Pinpoint the cell where the given text exists, returning its (X, Y) midpoint coordinate. 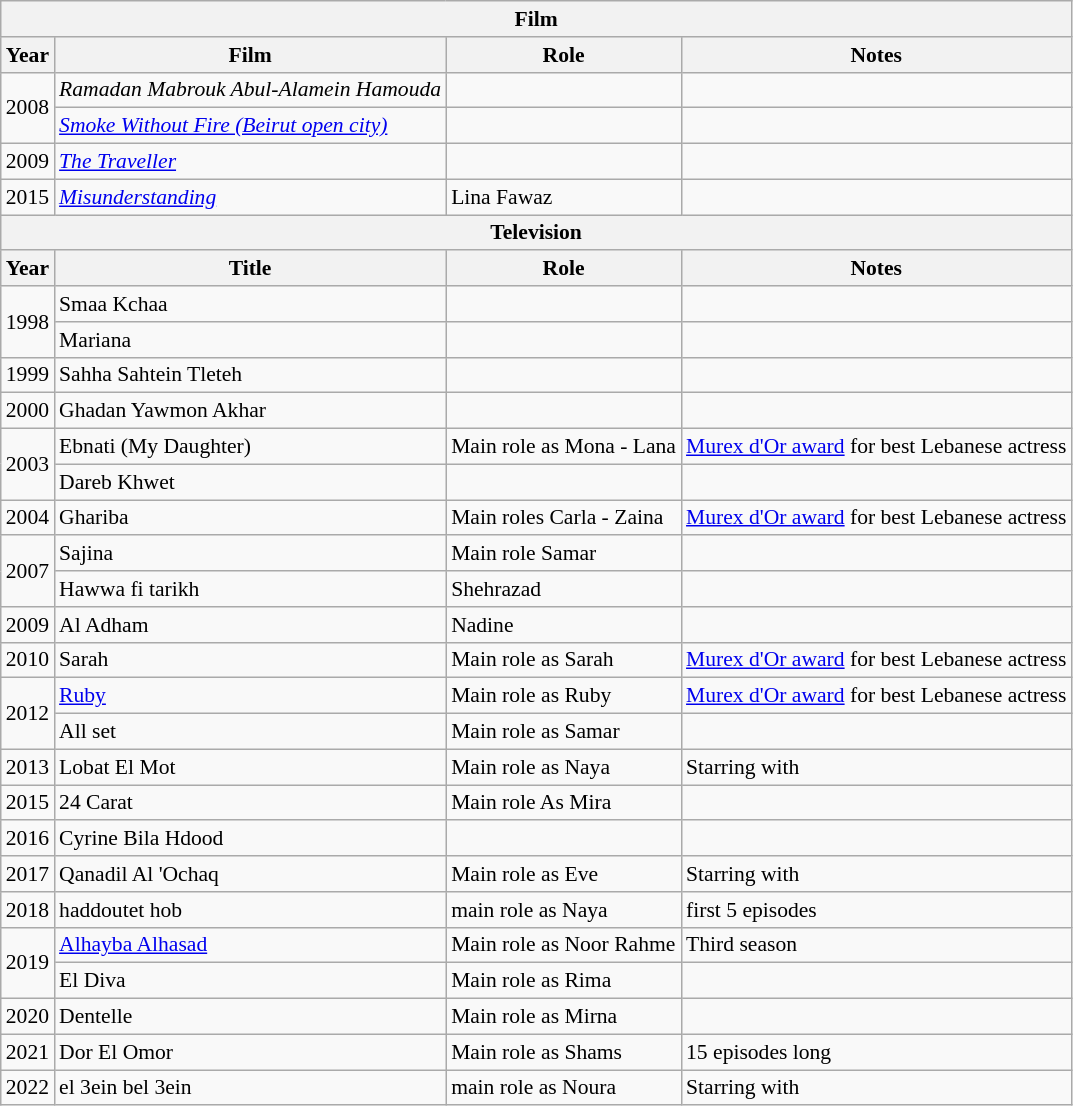
2007 (28, 572)
2003 (28, 464)
Al Adham (250, 625)
Ghadan Yawmon Akhar (250, 411)
Dareb Khwet (250, 482)
1998 (28, 322)
All set (250, 732)
Cyrine Bila Hdood (250, 839)
Main role as Eve (564, 874)
2000 (28, 411)
el 3ein bel 3ein (250, 1088)
2013 (28, 767)
Main role as Samar (564, 732)
Lobat El Mot (250, 767)
2022 (28, 1088)
2017 (28, 874)
Misunderstanding (250, 197)
Ruby (250, 696)
2008 (28, 108)
main role as Noura (564, 1088)
main role as Naya (564, 910)
Shehrazad (564, 589)
Main role as Noor Rahme (564, 945)
Main role As Mira (564, 803)
Mariana (250, 340)
Sarah (250, 660)
1999 (28, 375)
Smoke Without Fire (Beirut open city) (250, 126)
15 episodes long (876, 1052)
Ghariba (250, 518)
2010 (28, 660)
Ramadan Mabrouk Abul-Alamein Hamouda (250, 90)
The Traveller (250, 162)
Ebnati (My Daughter) (250, 447)
Main role Samar (564, 554)
2019 (28, 962)
first 5 episodes (876, 910)
haddoutet hob (250, 910)
Main role as Ruby (564, 696)
Main role as Naya (564, 767)
Main roles Carla - Zaina (564, 518)
Third season (876, 945)
Sahha Sahtein Tleteh (250, 375)
2016 (28, 839)
Main role as Mirna (564, 1017)
Qanadil Al 'Ochaq (250, 874)
Lina Fawaz (564, 197)
24 Carat (250, 803)
Smaa Kchaa (250, 304)
Main role as Rima (564, 981)
Main role as Shams (564, 1052)
2018 (28, 910)
Main role as Sarah (564, 660)
2012 (28, 714)
Nadine (564, 625)
Hawwa fi tarikh (250, 589)
Dentelle (250, 1017)
2004 (28, 518)
Main role as Mona - Lana (564, 447)
2021 (28, 1052)
Television (536, 233)
Dor El Omor (250, 1052)
Sajina (250, 554)
2020 (28, 1017)
Alhayba Alhasad (250, 945)
El Diva (250, 981)
Title (250, 269)
